From the cell containing the given text, extract its center point as [X, Y] coordinate. 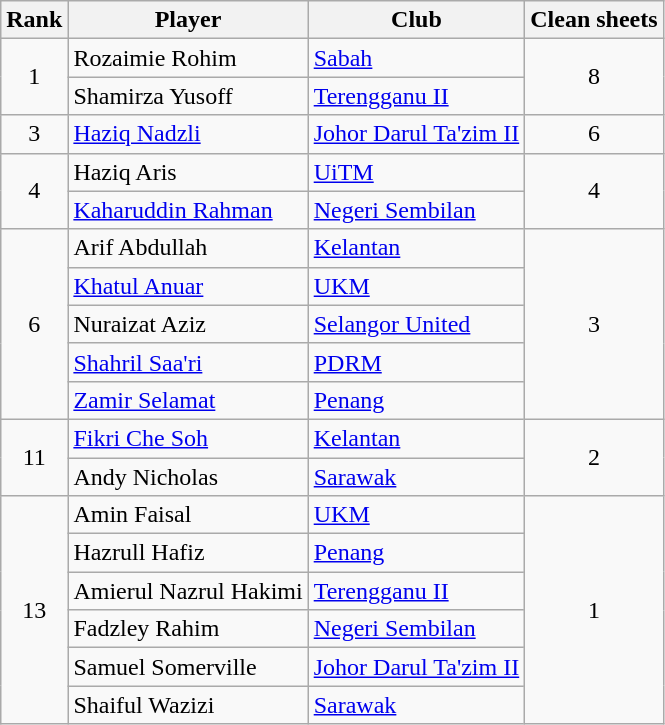
Fadzley Rahim [188, 629]
Clean sheets [594, 20]
Shaiful Wazizi [188, 705]
Shahril Saa'ri [188, 362]
2 [594, 457]
Selangor United [416, 324]
Haziq Aris [188, 172]
13 [34, 610]
Player [188, 20]
PDRM [416, 362]
Rozaimie Rohim [188, 58]
Haziq Nadzli [188, 134]
Zamir Selamat [188, 400]
11 [34, 457]
Amierul Nazrul Hakimi [188, 591]
Shamirza Yusoff [188, 96]
Club [416, 20]
Samuel Somerville [188, 667]
8 [594, 77]
Hazrull Hafiz [188, 553]
Amin Faisal [188, 515]
Khatul Anuar [188, 286]
UiTM [416, 172]
Fikri Che Soh [188, 438]
Nuraizat Aziz [188, 324]
Rank [34, 20]
Sabah [416, 58]
Kaharuddin Rahman [188, 210]
Andy Nicholas [188, 477]
Arif Abdullah [188, 248]
